Scan for the cell matching the given text and deliver its (X, Y) coordinate at center. 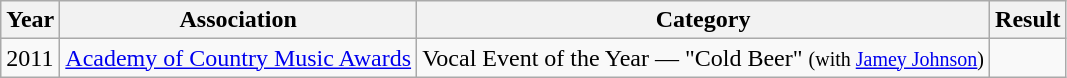
Category (704, 20)
Academy of Country Music Awards (238, 58)
Association (238, 20)
Vocal Event of the Year — "Cold Beer" (with Jamey Johnson) (704, 58)
Result (1028, 20)
Year (30, 20)
2011 (30, 58)
